Detect which cell encompasses the target text, then output its (x, y) center coordinate. 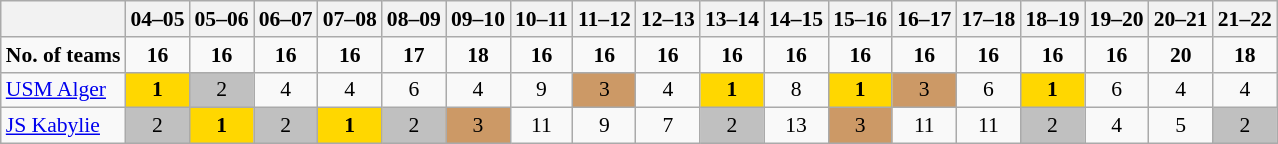
21–22 (1245, 19)
13–14 (732, 19)
16–17 (924, 19)
15–16 (860, 19)
19–20 (1117, 19)
05–06 (221, 19)
5 (1181, 126)
7 (668, 126)
04–05 (157, 19)
09–10 (478, 19)
07–08 (350, 19)
17 (414, 55)
12–13 (668, 19)
18–19 (1052, 19)
8 (796, 90)
06–07 (286, 19)
11–12 (604, 19)
17–18 (988, 19)
20 (1181, 55)
No. of teams (64, 55)
08–09 (414, 19)
20–21 (1181, 19)
10–11 (542, 19)
13 (796, 126)
USM Alger (64, 90)
JS Kabylie (64, 126)
14–15 (796, 19)
